Provide the (x, y) coordinate of the cell's center where the given text is located.  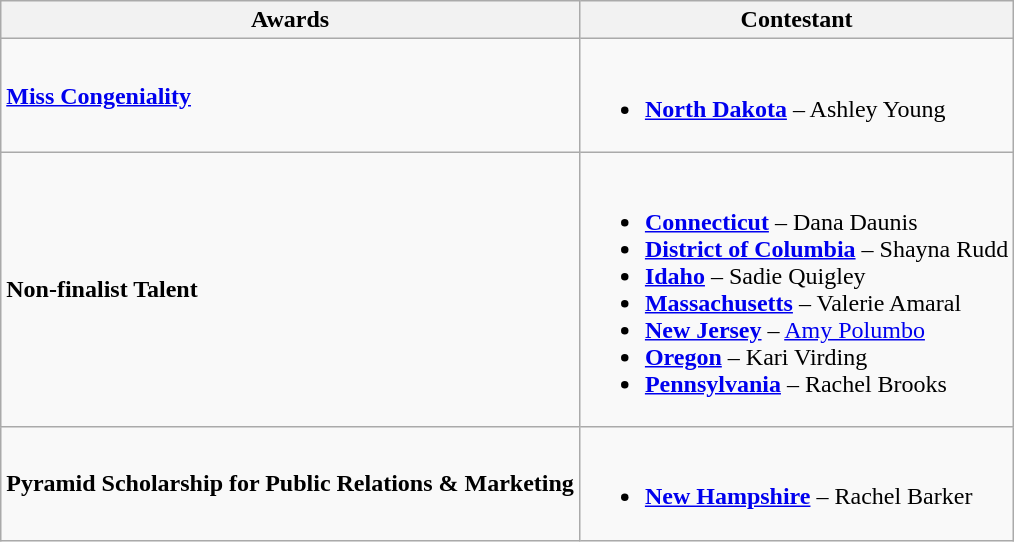
New Hampshire – Rachel Barker (796, 484)
Awards (290, 20)
North Dakota – Ashley Young (796, 96)
Miss Congeniality (290, 96)
Pyramid Scholarship for Public Relations & Marketing (290, 484)
Contestant (796, 20)
Non-finalist Talent (290, 290)
